Output the (X, Y) coordinate of the center of the cell containing the given text.  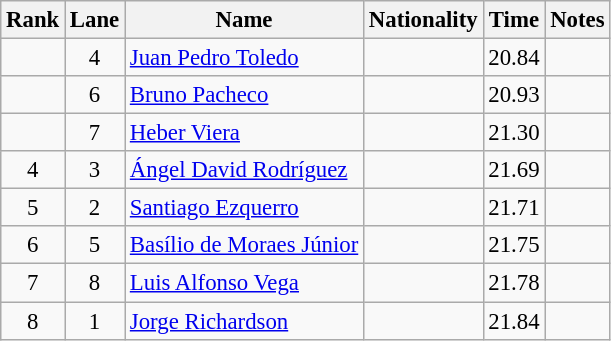
21.71 (514, 208)
Ángel David Rodríguez (244, 170)
3 (95, 170)
Nationality (424, 20)
Bruno Pacheco (244, 95)
Lane (95, 20)
20.93 (514, 95)
21.75 (514, 245)
Santiago Ezquerro (244, 208)
Jorge Richardson (244, 321)
20.84 (514, 58)
1 (95, 321)
Notes (578, 20)
21.30 (514, 133)
Luis Alfonso Vega (244, 283)
Heber Viera (244, 133)
Basílio de Moraes Júnior (244, 245)
21.69 (514, 170)
Juan Pedro Toledo (244, 58)
Time (514, 20)
21.84 (514, 321)
21.78 (514, 283)
2 (95, 208)
Name (244, 20)
Rank (33, 20)
